Capture the cell that displays the provided text and extract its (x, y) central coordinate. 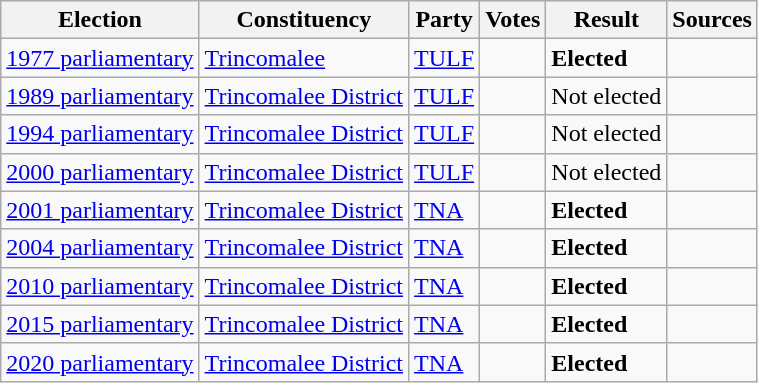
1989 parliamentary (100, 96)
2010 parliamentary (100, 286)
2015 parliamentary (100, 324)
Election (100, 20)
Trincomalee (304, 58)
Party (444, 20)
1994 parliamentary (100, 134)
2001 parliamentary (100, 210)
Result (606, 20)
Constituency (304, 20)
2020 parliamentary (100, 362)
1977 parliamentary (100, 58)
Sources (712, 20)
2000 parliamentary (100, 172)
2004 parliamentary (100, 248)
Votes (513, 20)
